Return the (X, Y) coordinate for the center point of the cell that contains the specified text.  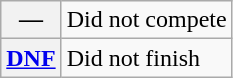
Did not finish (146, 58)
— (31, 20)
Did not compete (146, 20)
DNF (31, 58)
